Locate the cell with the specified text and output its [x, y] center coordinate. 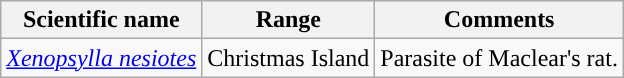
Comments [500, 20]
Range [288, 20]
Christmas Island [288, 58]
Scientific name [102, 20]
Xenopsylla nesiotes [102, 58]
Parasite of Maclear's rat. [500, 58]
